Scan for the cell matching the given text and deliver its (X, Y) coordinate at center. 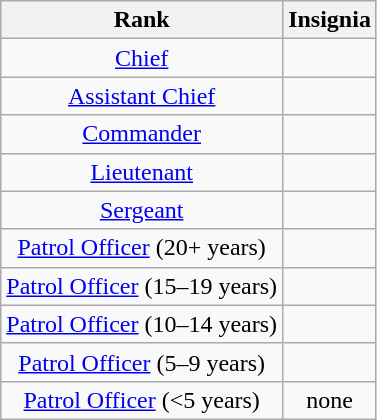
Patrol Officer (5–9 years) (142, 362)
Lieutenant (142, 172)
Insignia (330, 20)
Assistant Chief (142, 96)
Patrol Officer (10–14 years) (142, 324)
none (330, 400)
Patrol Officer (15–19 years) (142, 286)
Patrol Officer (<5 years) (142, 400)
Sergeant (142, 210)
Patrol Officer (20+ years) (142, 248)
Commander (142, 134)
Chief (142, 58)
Rank (142, 20)
